Provide the (x, y) coordinate of the cell's center where the given text is located.  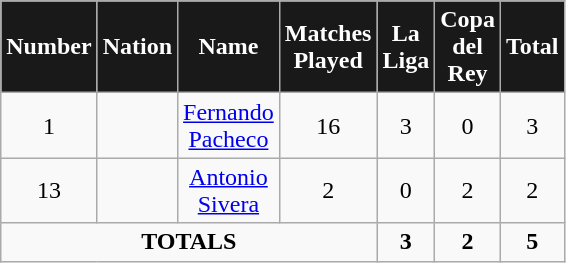
16 (328, 126)
Number (49, 47)
MatchesPlayed (328, 47)
Copa del Rey (468, 47)
1 (49, 126)
La Liga (406, 47)
Name (229, 47)
5 (532, 242)
Total (532, 47)
TOTALS (189, 242)
13 (49, 190)
Nation (137, 47)
Antonio Sivera (229, 190)
Fernando Pacheco (229, 126)
